Provide the (x, y) coordinate of the cell's center where the given text is located.  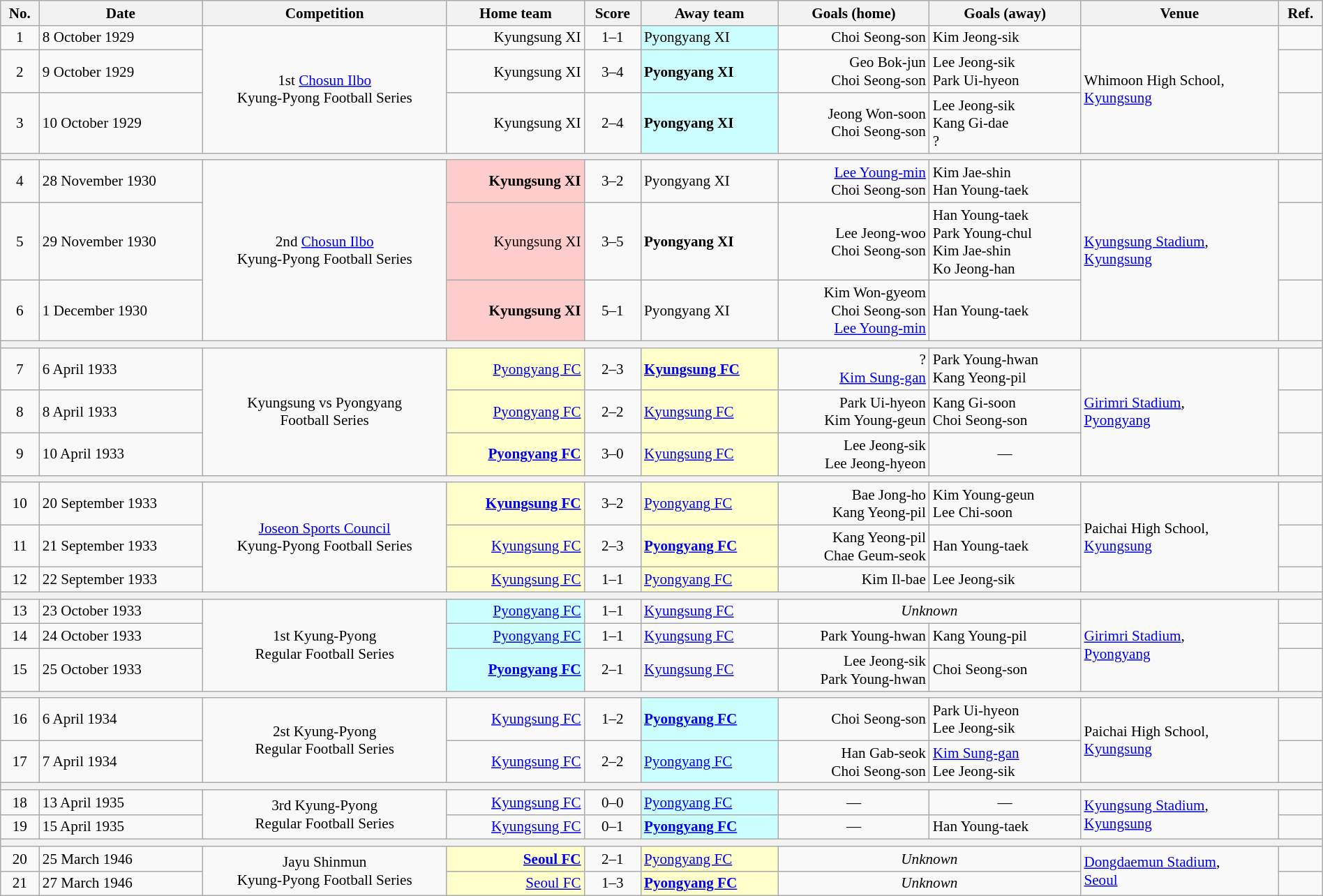
Lee Jeong-sik Park Young-hwan (854, 670)
6 April 1934 (121, 719)
Whimoon High School,Kyungsung (1180, 89)
Goals (home) (854, 13)
Han Young-taek Park Young-chul Kim Jae-shin Ko Jeong-han (1005, 241)
9 (20, 454)
Kim Jae-shin Han Young-taek (1005, 181)
Lee Young-min Choi Seong-son (854, 181)
8 April 1933 (121, 412)
Jeong Won-soon Choi Seong-son (854, 123)
? Kim Sung-gan (854, 368)
Lee Jeong-sik Lee Jeong-hyeon (854, 454)
10 April 1933 (121, 454)
Han Gab-seok Choi Seong-son (854, 762)
3–5 (613, 241)
4 (20, 181)
13 April 1935 (121, 802)
No. (20, 13)
20 September 1933 (121, 504)
Kang Yeong-pil Chae Geum-seok (854, 546)
3–4 (613, 71)
Competition (325, 13)
1 (20, 38)
Away team (709, 13)
21 (20, 883)
Kang Young-pil (1005, 636)
2–4 (613, 123)
1st Chosun IlboKyung-Pyong Football Series (325, 89)
5–1 (613, 311)
Lee Jeong-sik Kang Gi-dae ? (1005, 123)
6 (20, 311)
Kim Won-gyeom Choi Seong-son Lee Young-min (854, 311)
Park Young-hwan Kang Yeong-pil (1005, 368)
9 October 1929 (121, 71)
10 October 1929 (121, 123)
24 October 1933 (121, 636)
11 (20, 546)
Ref. (1301, 13)
29 November 1930 (121, 241)
Kim Jeong-sik (1005, 38)
0–1 (613, 826)
17 (20, 762)
1 December 1930 (121, 311)
Kim Il-bae (854, 579)
2st Kyung-PyongRegular Football Series (325, 740)
Kim Young-geun Lee Chi-soon (1005, 504)
Kim Sung-gan Lee Jeong-sik (1005, 762)
Joseon Sports CouncilKyung-Pyong Football Series (325, 537)
Lee Jeong-woo Choi Seong-son (854, 241)
25 March 1946 (121, 858)
2nd Chosun IlboKyung-Pyong Football Series (325, 250)
22 September 1933 (121, 579)
Park Young-hwan (854, 636)
16 (20, 719)
20 (20, 858)
7 April 1934 (121, 762)
Bae Jong-ho Kang Yeong-pil (854, 504)
Venue (1180, 13)
5 (20, 241)
28 November 1930 (121, 181)
14 (20, 636)
25 October 1933 (121, 670)
Jayu ShinmunKyung-Pyong Football Series (325, 871)
23 October 1933 (121, 611)
2 (20, 71)
12 (20, 579)
6 April 1933 (121, 368)
18 (20, 802)
Home team (515, 13)
Park Ui-hyeon Lee Jeong-sik (1005, 719)
Kang Gi-soon Choi Seong-son (1005, 412)
10 (20, 504)
1–2 (613, 719)
13 (20, 611)
0–0 (613, 802)
Kyungsung vs PyongyangFootball Series (325, 412)
Dongdaemun Stadium,Seoul (1180, 871)
Lee Jeong-sik (1005, 579)
1st Kyung-PyongRegular Football Series (325, 645)
15 April 1935 (121, 826)
Date (121, 13)
1–3 (613, 883)
21 September 1933 (121, 546)
8 (20, 412)
3–0 (613, 454)
15 (20, 670)
Score (613, 13)
Park Ui-hyeon Kim Young-geun (854, 412)
Geo Bok-jun Choi Seong-son (854, 71)
3 (20, 123)
19 (20, 826)
7 (20, 368)
8 October 1929 (121, 38)
27 March 1946 (121, 883)
Goals (away) (1005, 13)
3rd Kyung-PyongRegular Football Series (325, 815)
Lee Jeong-sik Park Ui-hyeon (1005, 71)
